Return the (X, Y) coordinate for the center point of the cell that contains the specified text.  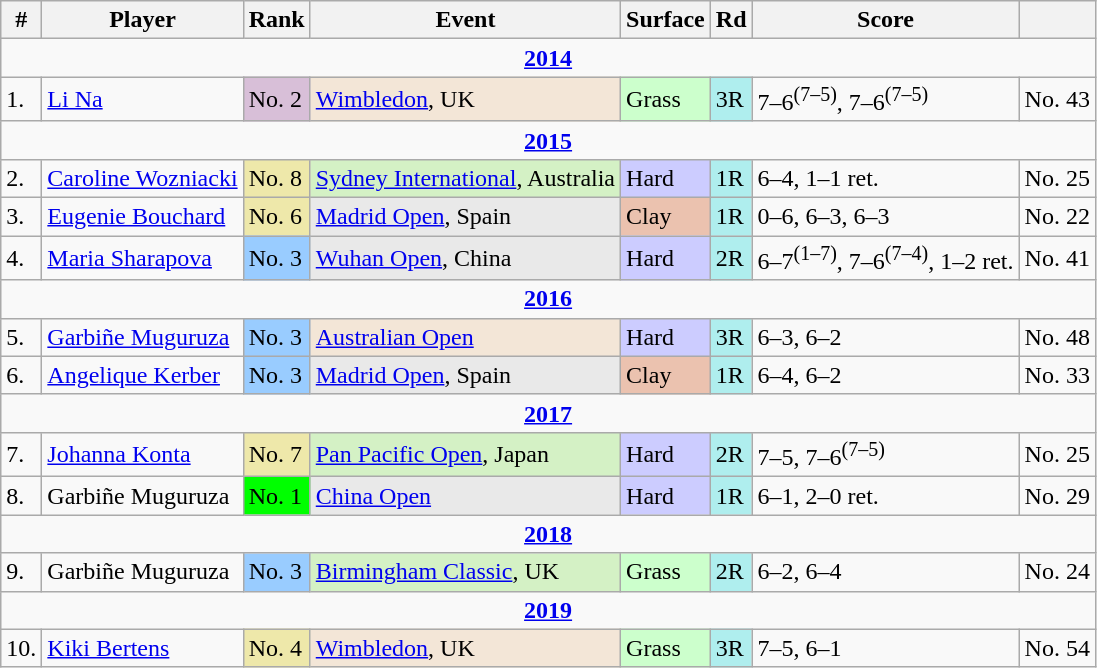
7–6(7–5), 7–6(7–5) (886, 100)
No. 24 (1057, 572)
No. 1 (276, 496)
1. (22, 100)
3. (22, 217)
7–5, 6–1 (886, 648)
# (22, 20)
Maria Sharapova (142, 258)
9. (22, 572)
No. 54 (1057, 648)
6–7(1–7), 7–6(7–4), 1–2 ret. (886, 258)
6–4, 6–2 (886, 375)
Australian Open (465, 337)
No. 43 (1057, 100)
Rank (276, 20)
Sydney International, Australia (465, 178)
8. (22, 496)
6–3, 6–2 (886, 337)
No. 48 (1057, 337)
2016 (548, 299)
2015 (548, 140)
No. 29 (1057, 496)
4. (22, 258)
No. 41 (1057, 258)
6–1, 2–0 ret. (886, 496)
6. (22, 375)
7. (22, 454)
Kiki Bertens (142, 648)
Birmingham Classic, UK (465, 572)
2018 (548, 534)
5. (22, 337)
Angelique Kerber (142, 375)
Johanna Konta (142, 454)
10. (22, 648)
Player (142, 20)
No. 2 (276, 100)
2. (22, 178)
Li Na (142, 100)
Rd (731, 20)
2019 (548, 610)
7–5, 7–6(7–5) (886, 454)
Wuhan Open, China (465, 258)
No. 6 (276, 217)
2014 (548, 58)
Score (886, 20)
Eugenie Bouchard (142, 217)
Caroline Wozniacki (142, 178)
No. 7 (276, 454)
No. 22 (1057, 217)
Pan Pacific Open, Japan (465, 454)
2017 (548, 413)
No. 8 (276, 178)
6–2, 6–4 (886, 572)
No. 4 (276, 648)
Surface (666, 20)
Event (465, 20)
China Open (465, 496)
0–6, 6–3, 6–3 (886, 217)
6–4, 1–1 ret. (886, 178)
No. 33 (1057, 375)
